Capture the cell that displays the provided text and extract its (x, y) central coordinate. 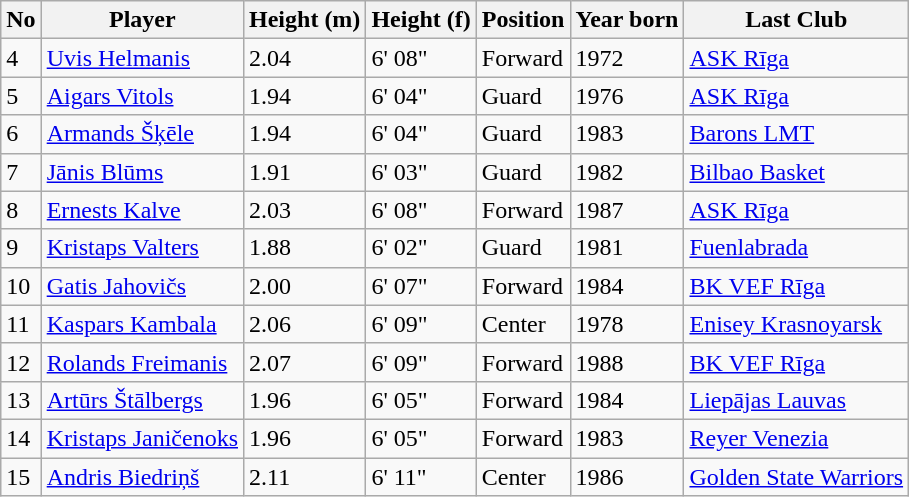
1.88 (305, 248)
15 (21, 477)
2.06 (305, 324)
Barons LMT (796, 134)
Year born (627, 20)
Reyer Venezia (796, 438)
No (21, 20)
13 (21, 400)
Kaspars Kambala (142, 324)
2.11 (305, 477)
1988 (627, 362)
Andris Biedriņš (142, 477)
1.91 (305, 172)
1982 (627, 172)
Armands Šķēle (142, 134)
Gatis Jahovičs (142, 286)
Kristaps Janičenoks (142, 438)
5 (21, 96)
1987 (627, 210)
Player (142, 20)
Bilbao Basket (796, 172)
Rolands Freimanis (142, 362)
7 (21, 172)
Last Club (796, 20)
Golden State Warriors (796, 477)
1978 (627, 324)
6' 11" (421, 477)
14 (21, 438)
6 (21, 134)
6' 02" (421, 248)
6' 07" (421, 286)
2.07 (305, 362)
Position (523, 20)
1981 (627, 248)
2.00 (305, 286)
1986 (627, 477)
6' 03" (421, 172)
2.03 (305, 210)
8 (21, 210)
Height (f) (421, 20)
Ernests Kalve (142, 210)
Liepājas Lauvas (796, 400)
Enisey Krasnoyarsk (796, 324)
11 (21, 324)
1972 (627, 58)
12 (21, 362)
Jānis Blūms (142, 172)
2.04 (305, 58)
Fuenlabrada (796, 248)
9 (21, 248)
Uvis Helmanis (142, 58)
Kristaps Valters (142, 248)
Artūrs Štālbergs (142, 400)
4 (21, 58)
Aigars Vitols (142, 96)
Height (m) (305, 20)
1976 (627, 96)
10 (21, 286)
